Locate the cell with the specified text and output its (x, y) center coordinate. 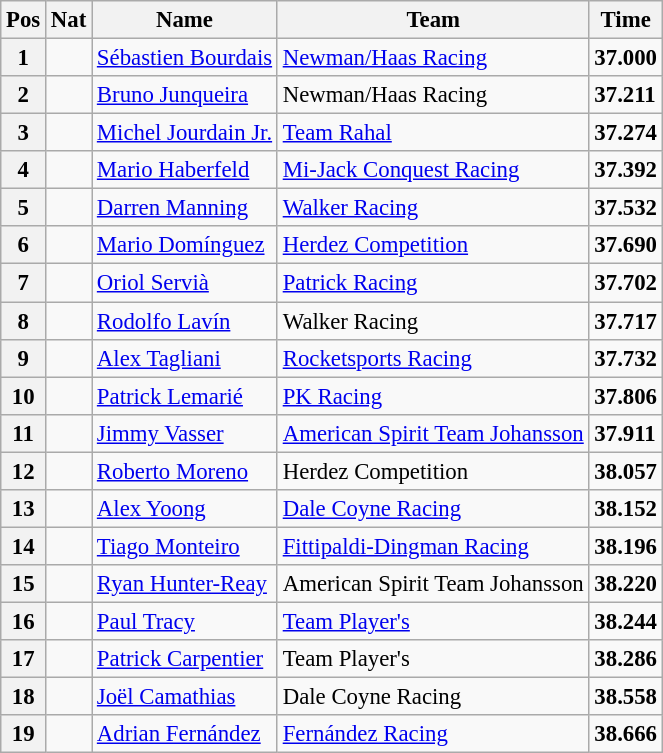
Roberto Moreno (185, 471)
7 (24, 283)
37.717 (626, 321)
Oriol Servià (185, 283)
6 (24, 245)
37.532 (626, 208)
10 (24, 396)
Patrick Lemarié (185, 396)
3 (24, 133)
4 (24, 170)
5 (24, 208)
Rodolfo Lavín (185, 321)
38.666 (626, 734)
15 (24, 584)
37.392 (626, 170)
Nat (69, 20)
38.558 (626, 697)
Paul Tracy (185, 621)
Rocketsports Racing (433, 358)
37.911 (626, 433)
38.196 (626, 546)
Tiago Monteiro (185, 546)
Fittipaldi-Dingman Racing (433, 546)
38.152 (626, 509)
12 (24, 471)
37.702 (626, 283)
Michel Jourdain Jr. (185, 133)
Mi-Jack Conquest Racing (433, 170)
8 (24, 321)
Name (185, 20)
Team (433, 20)
Pos (24, 20)
38.057 (626, 471)
Patrick Carpentier (185, 659)
PK Racing (433, 396)
14 (24, 546)
16 (24, 621)
38.244 (626, 621)
9 (24, 358)
37.000 (626, 58)
11 (24, 433)
19 (24, 734)
37.806 (626, 396)
Darren Manning (185, 208)
37.732 (626, 358)
37.274 (626, 133)
Sébastien Bourdais (185, 58)
13 (24, 509)
Mario Haberfeld (185, 170)
Fernández Racing (433, 734)
Team Rahal (433, 133)
38.220 (626, 584)
38.286 (626, 659)
Joël Camathias (185, 697)
37.211 (626, 95)
2 (24, 95)
Ryan Hunter-Reay (185, 584)
Adrian Fernández (185, 734)
Jimmy Vasser (185, 433)
37.690 (626, 245)
1 (24, 58)
17 (24, 659)
Mario Domínguez (185, 245)
Bruno Junqueira (185, 95)
Patrick Racing (433, 283)
Alex Yoong (185, 509)
Alex Tagliani (185, 358)
Time (626, 20)
18 (24, 697)
